Return the [X, Y] coordinate for the center point of the cell that contains the specified text.  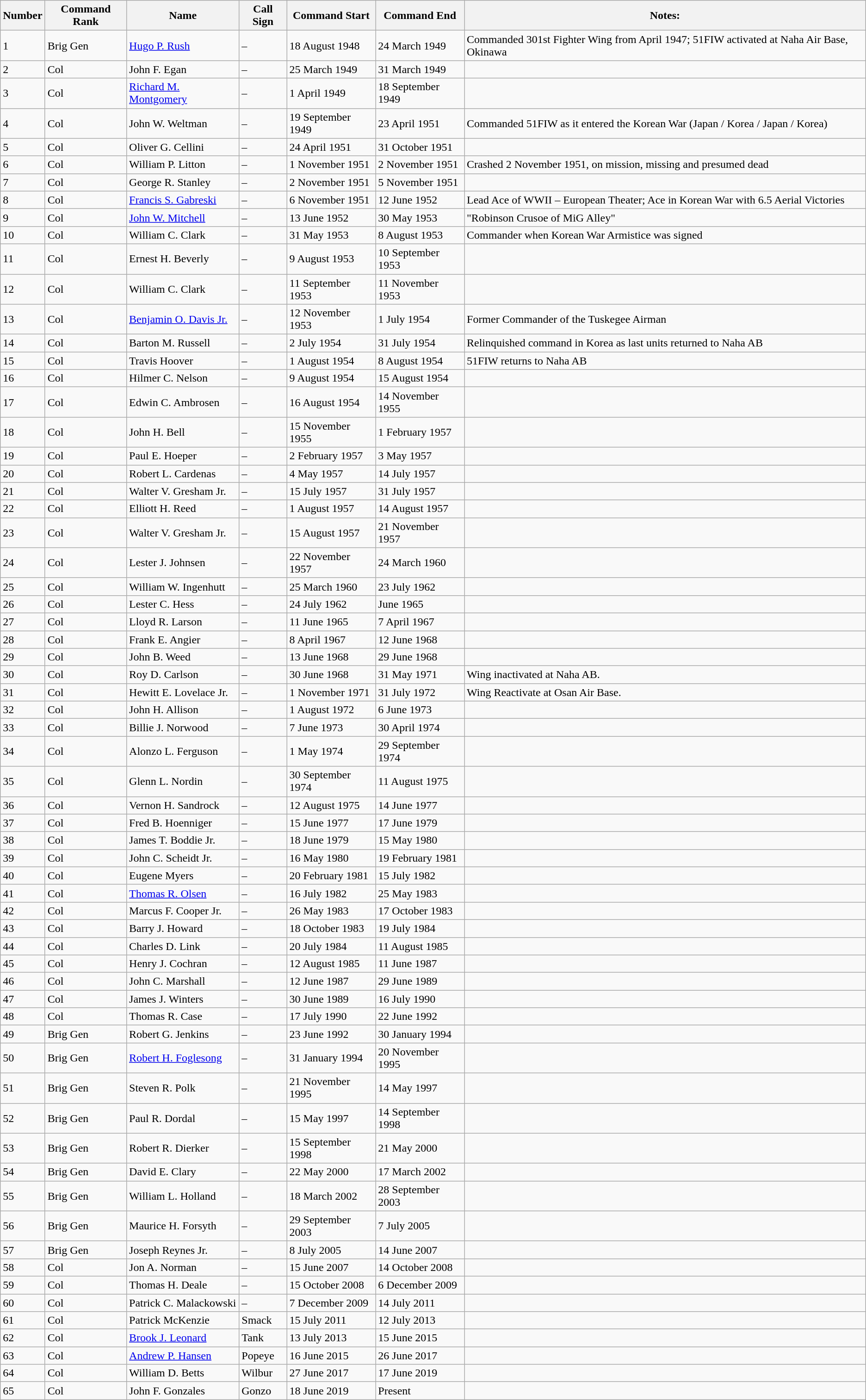
6 [23, 165]
9 August 1953 [331, 259]
22 [23, 509]
Smack [263, 1320]
51 [23, 1088]
Elliott H. Reed [183, 509]
2 [23, 69]
11 August 1985 [420, 946]
James J. Winters [183, 999]
16 July 1982 [331, 893]
31 October 1951 [420, 147]
15 [23, 361]
1 August 1972 [331, 710]
19 September 1949 [331, 123]
Lead Ace of WWII – European Theater; Ace in Korean War with 6.5 Aerial Victories [665, 200]
Paul R. Dordal [183, 1118]
16 [23, 378]
30 January 1994 [420, 1034]
William P. Litton [183, 165]
15 May 1997 [331, 1118]
61 [23, 1320]
1 July 1954 [420, 319]
19 February 1981 [420, 858]
June 1965 [420, 604]
54 [23, 1172]
30 April 1974 [420, 728]
21 November 1995 [331, 1088]
21 November 1957 [420, 533]
37 [23, 823]
Hewitt E. Lovelace Jr. [183, 692]
13 [23, 319]
31 May 1953 [331, 235]
Command End [420, 16]
31 January 1994 [331, 1058]
30 June 1968 [331, 675]
Robert R. Dierker [183, 1148]
8 April 1967 [331, 640]
36 [23, 805]
56 [23, 1226]
Former Commander of the Tuskegee Airman [665, 319]
Thomas R. Olsen [183, 893]
Relinquished command in Korea as last units returned to Naha AB [665, 343]
49 [23, 1034]
16 July 1990 [420, 999]
6 June 1973 [420, 710]
17 [23, 402]
Command Start [331, 16]
John F. Gonzales [183, 1391]
25 March 1949 [331, 69]
Wing inactivated at Naha AB. [665, 675]
15 October 2008 [331, 1285]
15 July 2011 [331, 1320]
14 November 1955 [420, 402]
24 March 1960 [420, 562]
John H. Bell [183, 432]
20 [23, 474]
30 May 1953 [420, 217]
35 [23, 782]
14 September 1998 [420, 1118]
17 March 2002 [420, 1172]
Robert L. Cardenas [183, 474]
William D. Betts [183, 1373]
15 July 1957 [331, 491]
Francis S. Gabreski [183, 200]
John C. Marshall [183, 981]
7 April 1967 [420, 622]
21 [23, 491]
14 August 1957 [420, 509]
22 November 1957 [331, 562]
Barry J. Howard [183, 928]
24 [23, 562]
Present [420, 1391]
30 [23, 675]
Joseph Reynes Jr. [183, 1250]
58 [23, 1267]
14 May 1997 [420, 1088]
44 [23, 946]
42 [23, 911]
Command Rank [86, 16]
Lloyd R. Larson [183, 622]
Tank [263, 1338]
Name [183, 16]
28 [23, 640]
15 June 1977 [331, 823]
53 [23, 1148]
Richard M. Montgomery [183, 93]
31 [23, 692]
12 July 2013 [420, 1320]
50 [23, 1058]
12 June 1968 [420, 640]
William W. Ingenhutt [183, 586]
6 November 1951 [331, 200]
Travis Hoover [183, 361]
64 [23, 1373]
24 April 1951 [331, 147]
Brook J. Leonard [183, 1338]
7 July 2005 [420, 1226]
John B. Weed [183, 657]
17 October 1983 [420, 911]
Maurice H. Forsyth [183, 1226]
28 September 2003 [420, 1196]
Edwin C. Ambrosen [183, 402]
38 [23, 840]
John W. Mitchell [183, 217]
8 July 2005 [331, 1250]
16 June 2015 [331, 1356]
29 [23, 657]
Lester C. Hess [183, 604]
Eugene Myers [183, 876]
Andrew P. Hansen [183, 1356]
James T. Boddie Jr. [183, 840]
12 August 1985 [331, 964]
5 November 1951 [420, 182]
18 September 1949 [420, 93]
20 July 1984 [331, 946]
30 September 1974 [331, 782]
25 [23, 586]
Commanded 301st Fighter Wing from April 1947; 51FIW activated at Naha Air Base, Okinawa [665, 45]
33 [23, 728]
3 May 1957 [420, 456]
17 July 1990 [331, 1017]
5 [23, 147]
John C. Scheidt Jr. [183, 858]
Benjamin O. Davis Jr. [183, 319]
23 [23, 533]
7 December 2009 [331, 1303]
17 June 1979 [420, 823]
31 May 1971 [420, 675]
11 [23, 259]
26 May 1983 [331, 911]
2 July 1954 [331, 343]
9 [23, 217]
45 [23, 964]
1 November 1951 [331, 165]
31 July 1957 [420, 491]
10 September 1953 [420, 259]
29 September 2003 [331, 1226]
13 June 1968 [331, 657]
Gonzo [263, 1391]
John H. Allison [183, 710]
8 [23, 200]
40 [23, 876]
34 [23, 751]
David E. Clary [183, 1172]
52 [23, 1118]
25 May 1983 [420, 893]
1 May 1974 [331, 751]
65 [23, 1391]
12 June 1952 [420, 200]
46 [23, 981]
Commander when Korean War Armistice was signed [665, 235]
1 August 1954 [331, 361]
15 June 2007 [331, 1267]
William L. Holland [183, 1196]
"Robinson Crusoe of MiG Alley" [665, 217]
60 [23, 1303]
Hilmer C. Nelson [183, 378]
47 [23, 999]
59 [23, 1285]
Hugo P. Rush [183, 45]
Alonzo L. Ferguson [183, 751]
29 June 1968 [420, 657]
15 May 1980 [420, 840]
41 [23, 893]
Vernon H. Sandrock [183, 805]
31 March 1949 [420, 69]
George R. Stanley [183, 182]
22 June 1992 [420, 1017]
26 June 2017 [420, 1356]
18 October 1983 [331, 928]
12 [23, 289]
14 June 1977 [420, 805]
Wilbur [263, 1373]
11 September 1953 [331, 289]
Crashed 2 November 1951, on mission, missing and presumed dead [665, 165]
3 [23, 93]
11 June 1965 [331, 622]
25 March 1960 [331, 586]
19 [23, 456]
4 May 1957 [331, 474]
51FIW returns to Naha AB [665, 361]
Billie J. Norwood [183, 728]
Paul E. Hoeper [183, 456]
18 [23, 432]
15 November 1955 [331, 432]
12 June 1987 [331, 981]
29 September 1974 [420, 751]
31 July 1954 [420, 343]
23 July 1962 [420, 586]
17 June 2019 [420, 1373]
15 August 1957 [331, 533]
Frank E. Angier [183, 640]
Steven R. Polk [183, 1088]
Charles D. Link [183, 946]
18 June 2019 [331, 1391]
Patrick McKenzie [183, 1320]
14 October 2008 [420, 1267]
19 July 1984 [420, 928]
Wing Reactivate at Osan Air Base. [665, 692]
55 [23, 1196]
23 June 1992 [331, 1034]
Glenn L. Nordin [183, 782]
1 August 1957 [331, 509]
Fred B. Hoenniger [183, 823]
62 [23, 1338]
12 November 1953 [331, 319]
18 March 2002 [331, 1196]
Thomas R. Case [183, 1017]
Roy D. Carlson [183, 675]
14 June 2007 [420, 1250]
14 July 2011 [420, 1303]
7 June 1973 [331, 728]
29 June 1989 [420, 981]
10 [23, 235]
Robert G. Jenkins [183, 1034]
15 September 1998 [331, 1148]
2 February 1957 [331, 456]
12 August 1975 [331, 805]
Number [23, 16]
27 June 2017 [331, 1373]
24 July 1962 [331, 604]
Call Sign [263, 16]
John F. Egan [183, 69]
63 [23, 1356]
30 June 1989 [331, 999]
48 [23, 1017]
Jon A. Norman [183, 1267]
Commanded 51FIW as it entered the Korean War (Japan / Korea / Japan / Korea) [665, 123]
11 June 1987 [420, 964]
8 August 1954 [420, 361]
Thomas H. Deale [183, 1285]
14 July 1957 [420, 474]
11 November 1953 [420, 289]
26 [23, 604]
Robert H. Foglesong [183, 1058]
27 [23, 622]
23 April 1951 [420, 123]
Oliver G. Cellini [183, 147]
13 July 2013 [331, 1338]
14 [23, 343]
21 May 2000 [420, 1148]
13 June 1952 [331, 217]
Marcus F. Cooper Jr. [183, 911]
57 [23, 1250]
20 November 1995 [420, 1058]
Notes: [665, 16]
11 August 1975 [420, 782]
18 August 1948 [331, 45]
Patrick C. Malackowski [183, 1303]
16 May 1980 [331, 858]
Lester J. Johnsen [183, 562]
16 August 1954 [331, 402]
22 May 2000 [331, 1172]
18 June 1979 [331, 840]
31 July 1972 [420, 692]
Barton M. Russell [183, 343]
1 April 1949 [331, 93]
Henry J. Cochran [183, 964]
Ernest H. Beverly [183, 259]
Popeye [263, 1356]
39 [23, 858]
6 December 2009 [420, 1285]
1 November 1971 [331, 692]
32 [23, 710]
1 February 1957 [420, 432]
8 August 1953 [420, 235]
15 June 2015 [420, 1338]
20 February 1981 [331, 876]
1 [23, 45]
24 March 1949 [420, 45]
John W. Weltman [183, 123]
7 [23, 182]
4 [23, 123]
9 August 1954 [331, 378]
43 [23, 928]
15 August 1954 [420, 378]
15 July 1982 [420, 876]
